For the text-containing cell, return its midpoint in [x, y] coordinate format. 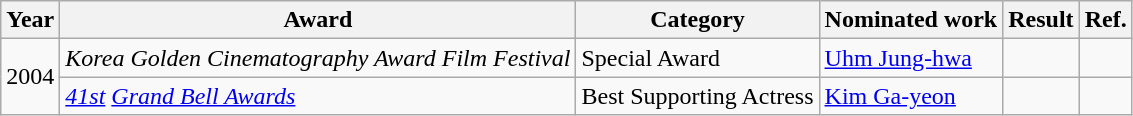
Special Award [698, 58]
Ref. [1106, 20]
Kim Ga-yeon [911, 96]
41st Grand Bell Awards [318, 96]
Award [318, 20]
Korea Golden Cinematography Award Film Festival [318, 58]
Uhm Jung-hwa [911, 58]
Year [30, 20]
Category [698, 20]
2004 [30, 77]
Result [1041, 20]
Nominated work [911, 20]
Best Supporting Actress [698, 96]
